Locate the cell with the specified text and output its [x, y] center coordinate. 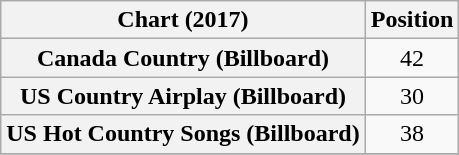
US Hot Country Songs (Billboard) [183, 134]
Chart (2017) [183, 20]
42 [412, 58]
30 [412, 96]
38 [412, 134]
Canada Country (Billboard) [183, 58]
US Country Airplay (Billboard) [183, 96]
Position [412, 20]
